Search for the cell housing the specified text and yield its (X, Y) center coordinate. 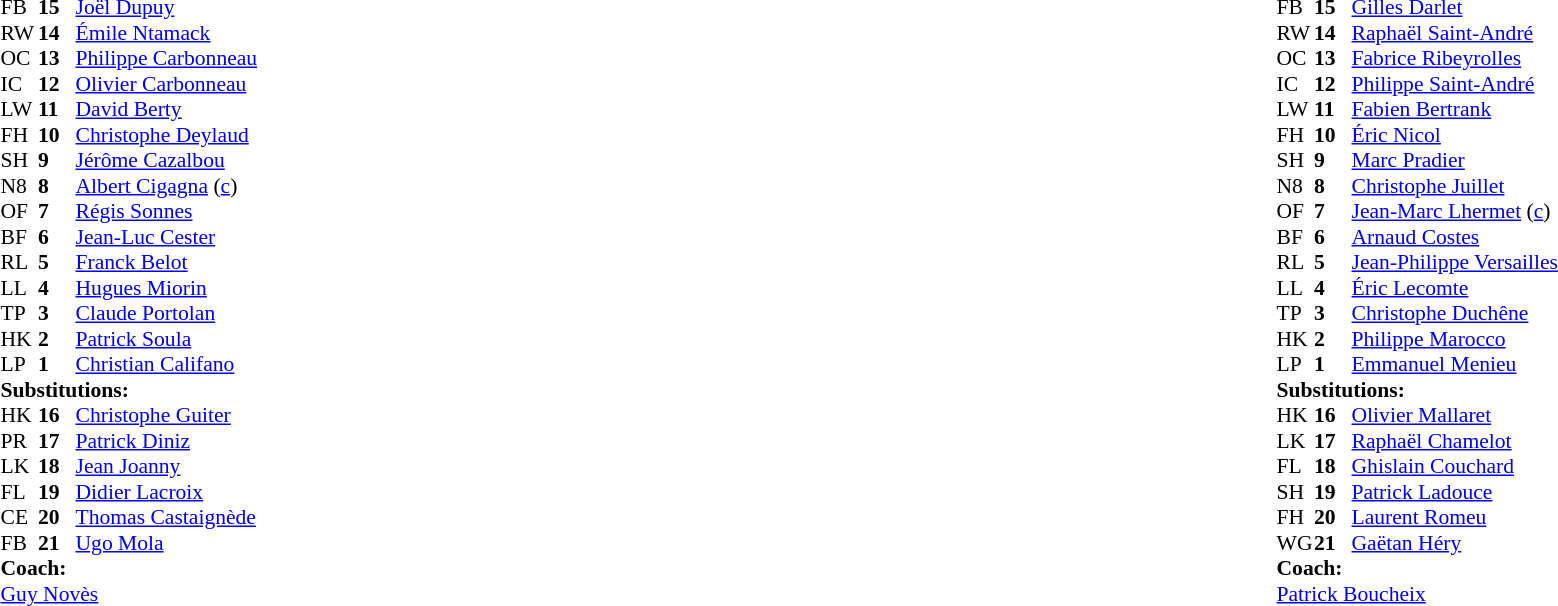
Olivier Mallaret (1455, 415)
Jean Joanny (167, 467)
Emmanuel Menieu (1455, 365)
Éric Lecomte (1455, 288)
Olivier Carbonneau (167, 84)
FB (19, 543)
Laurent Romeu (1455, 517)
Arnaud Costes (1455, 237)
Thomas Castaignède (167, 517)
Fabrice Ribeyrolles (1455, 59)
Patrick Diniz (167, 441)
PR (19, 441)
Marc Pradier (1455, 161)
Didier Lacroix (167, 492)
Jean-Luc Cester (167, 237)
WG (1296, 543)
Patrick Soula (167, 339)
Jean-Philippe Versailles (1455, 263)
Hugues Miorin (167, 288)
Ugo Mola (167, 543)
Christophe Deylaud (167, 135)
Philippe Marocco (1455, 339)
Régis Sonnes (167, 211)
Fabien Bertrank (1455, 109)
Raphaël Chamelot (1455, 441)
Jean-Marc Lhermet (c) (1455, 211)
CE (19, 517)
Philippe Carbonneau (167, 59)
Christophe Juillet (1455, 186)
Albert Cigagna (c) (167, 186)
Christophe Guiter (167, 415)
Franck Belot (167, 263)
Patrick Ladouce (1455, 492)
Philippe Saint-André (1455, 84)
David Berty (167, 109)
Claude Portolan (167, 313)
Raphaël Saint-André (1455, 33)
Émile Ntamack (167, 33)
Christophe Duchêne (1455, 313)
Christian Califano (167, 365)
Jérôme Cazalbou (167, 161)
Gaëtan Héry (1455, 543)
Ghislain Couchard (1455, 467)
Éric Nicol (1455, 135)
